Capture the cell that displays the provided text and extract its (X, Y) central coordinate. 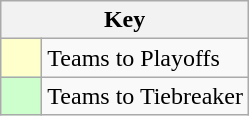
Key (125, 20)
Teams to Tiebreaker (146, 96)
Teams to Playoffs (146, 58)
